Output the (x, y) coordinate of the center of the cell containing the given text.  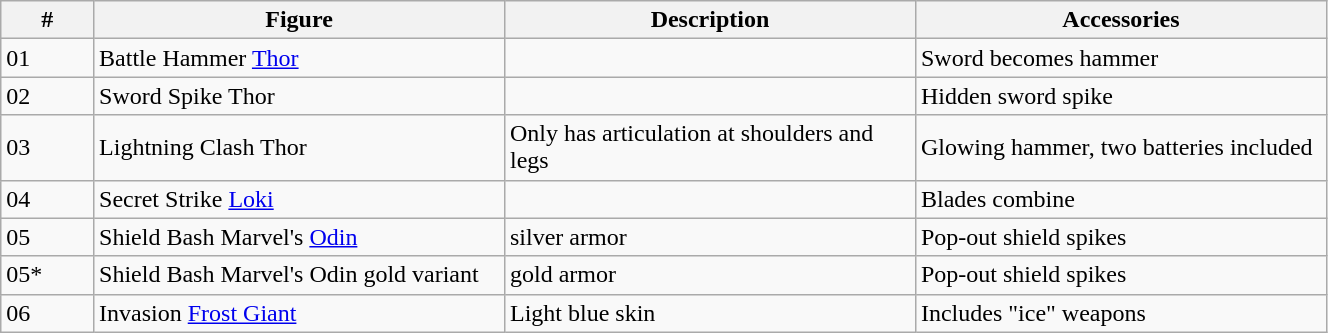
Glowing hammer, two batteries included (1120, 148)
05 (48, 237)
gold armor (710, 275)
# (48, 20)
04 (48, 199)
06 (48, 313)
05* (48, 275)
Light blue skin (710, 313)
Shield Bash Marvel's Odin gold variant (300, 275)
silver armor (710, 237)
Secret Strike Loki (300, 199)
Includes "ice" weapons (1120, 313)
Invasion Frost Giant (300, 313)
Figure (300, 20)
Sword becomes hammer (1120, 58)
03 (48, 148)
Blades combine (1120, 199)
Shield Bash Marvel's Odin (300, 237)
Description (710, 20)
02 (48, 96)
01 (48, 58)
Battle Hammer Thor (300, 58)
Hidden sword spike (1120, 96)
Only has articulation at shoulders and legs (710, 148)
Accessories (1120, 20)
Lightning Clash Thor (300, 148)
Sword Spike Thor (300, 96)
